Search for the cell housing the specified text and yield its (x, y) center coordinate. 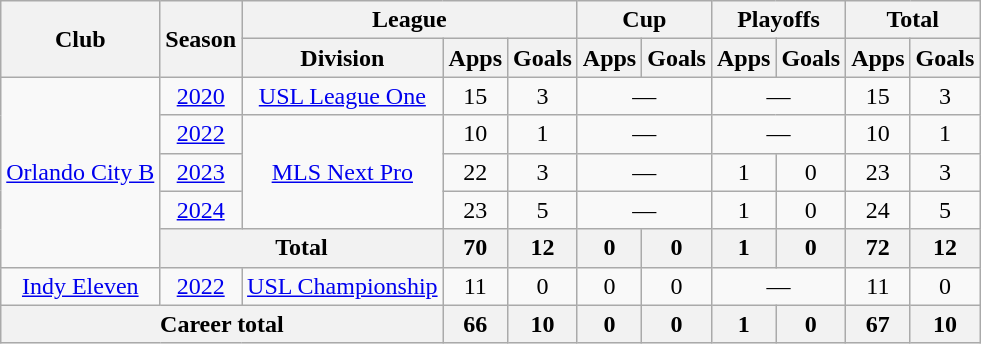
MLS Next Pro (343, 172)
Indy Eleven (80, 286)
Orlando City B (80, 172)
Career total (222, 324)
72 (878, 248)
League (410, 20)
67 (878, 324)
66 (475, 324)
2023 (201, 172)
24 (878, 210)
Division (343, 58)
USL Championship (343, 286)
Cup (644, 20)
Season (201, 39)
Club (80, 39)
2020 (201, 96)
22 (475, 172)
Playoffs (778, 20)
70 (475, 248)
2024 (201, 210)
USL League One (343, 96)
